For the text-containing cell, return its midpoint in [X, Y] coordinate format. 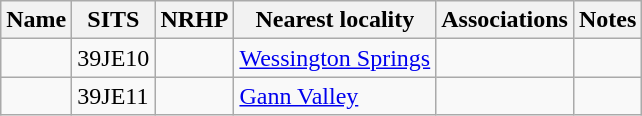
39JE11 [114, 96]
SITS [114, 20]
Associations [505, 20]
Notes [607, 20]
Name [36, 20]
Wessington Springs [335, 58]
Gann Valley [335, 96]
NRHP [194, 20]
39JE10 [114, 58]
Nearest locality [335, 20]
